Locate the cell with the specified text and output its [x, y] center coordinate. 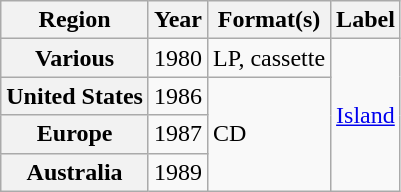
United States [75, 96]
1986 [178, 96]
Australia [75, 172]
1980 [178, 58]
Europe [75, 134]
1987 [178, 134]
1989 [178, 172]
Format(s) [270, 20]
CD [270, 134]
Year [178, 20]
Label [366, 20]
Island [366, 115]
LP, cassette [270, 58]
Various [75, 58]
Region [75, 20]
